Pinpoint the cell where the given text exists, returning its [x, y] midpoint coordinate. 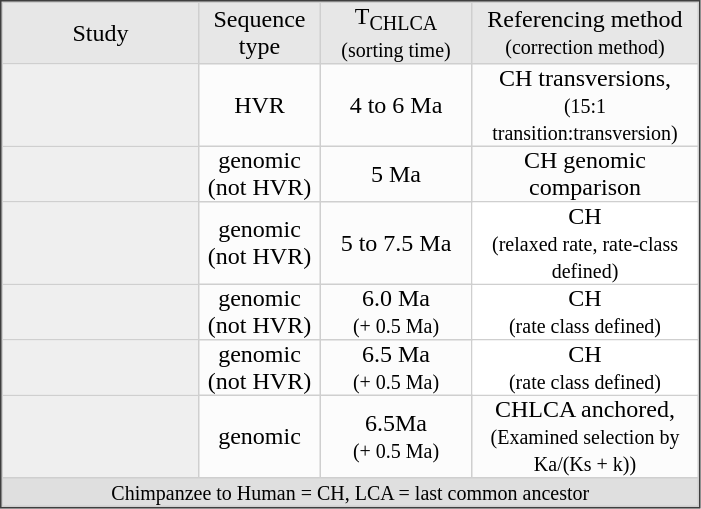
genomic [260, 436]
CH genomic comparison [584, 174]
6.5Ma(+ 0.5 Ma) [396, 436]
6.0 Ma(+ 0.5 Ma) [396, 312]
CH transversions,(15:1 transition:transversion) [584, 106]
Study [100, 33]
CH (relaxed rate, rate-class defined) [584, 244]
TCHLCA(sorting time) [396, 33]
Sequencetype [260, 33]
4 to 6 Ma [396, 106]
Chimpanzee to Human = CH, LCA = last common ancestor [350, 492]
5 to 7.5 Ma [396, 244]
CHLCA anchored, (Examined selection by Ka/(Ks + k)) [584, 436]
Referencing method(correction method) [584, 33]
HVR [260, 106]
6.5 Ma(+ 0.5 Ma) [396, 368]
5 Ma [396, 174]
